For the text-containing cell, return its midpoint in [X, Y] coordinate format. 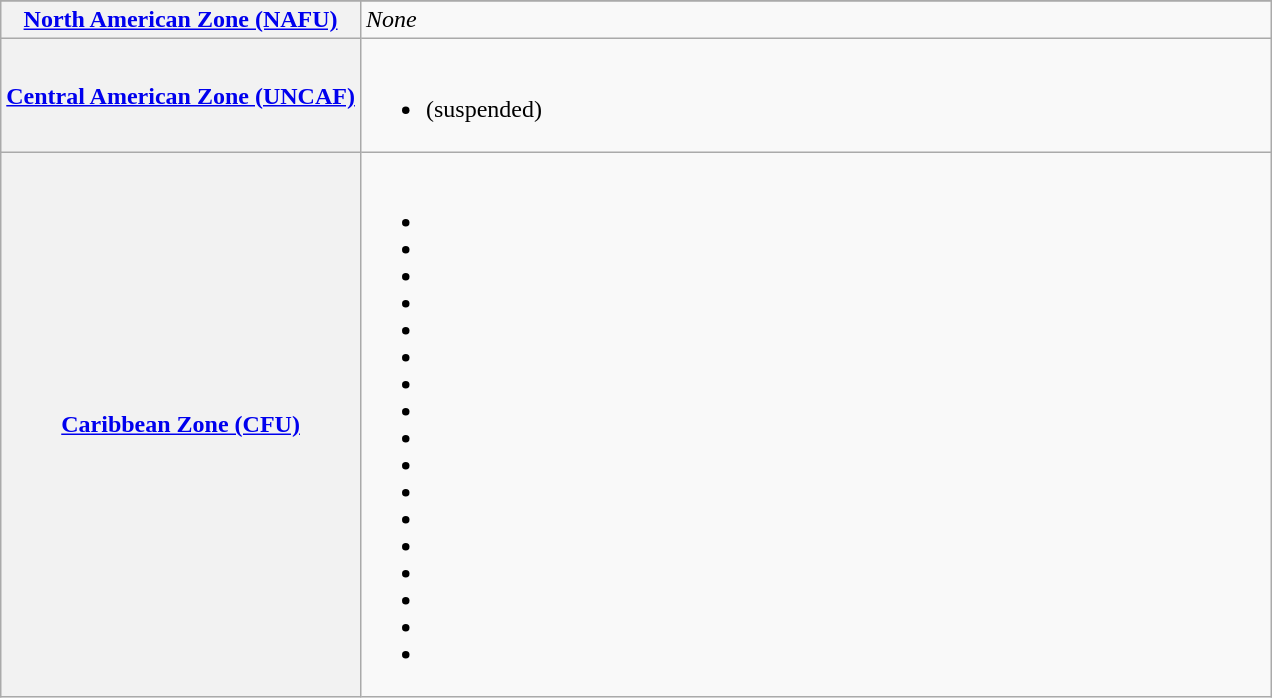
(suspended) [816, 96]
Central American Zone (UNCAF) [181, 96]
North American Zone (NAFU) [181, 20]
None [816, 20]
Caribbean Zone (CFU) [181, 424]
